Return (X, Y) of the center of cell containing provided text 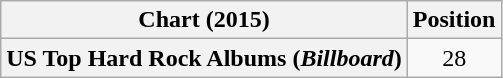
Position (454, 20)
Chart (2015) (204, 20)
US Top Hard Rock Albums (Billboard) (204, 58)
28 (454, 58)
